Detect which cell encompasses the target text, then output its (x, y) center coordinate. 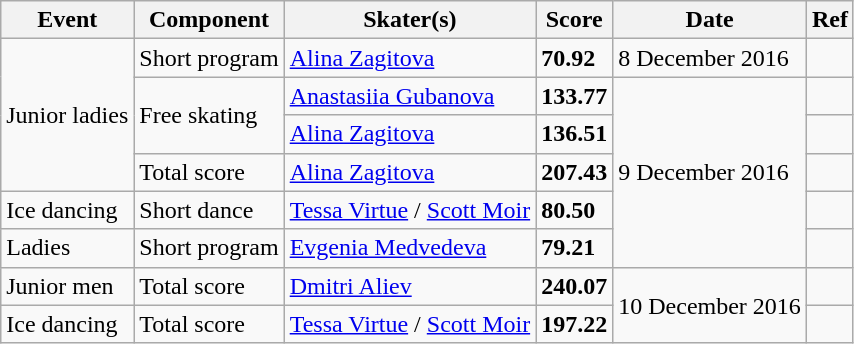
Anastasiia Gubanova (410, 96)
Junior ladies (68, 115)
79.21 (574, 248)
Date (710, 20)
Ref (830, 20)
Event (68, 20)
Short dance (209, 210)
133.77 (574, 96)
207.43 (574, 172)
Junior men (68, 286)
240.07 (574, 286)
Free skating (209, 115)
Ladies (68, 248)
136.51 (574, 134)
Skater(s) (410, 20)
10 December 2016 (710, 305)
Dmitri Aliev (410, 286)
Evgenia Medvedeva (410, 248)
197.22 (574, 324)
70.92 (574, 58)
Component (209, 20)
Score (574, 20)
9 December 2016 (710, 172)
8 December 2016 (710, 58)
80.50 (574, 210)
